For the text-containing cell, return its midpoint in [X, Y] coordinate format. 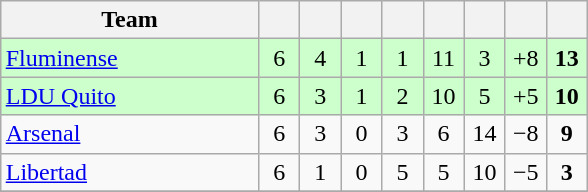
LDU Quito [130, 96]
−5 [526, 172]
Team [130, 20]
+8 [526, 58]
−8 [526, 134]
Fluminense [130, 58]
14 [484, 134]
Arsenal [130, 134]
11 [444, 58]
Libertad [130, 172]
9 [566, 134]
13 [566, 58]
+5 [526, 96]
2 [402, 96]
4 [320, 58]
